For the text-containing cell, return its midpoint in [x, y] coordinate format. 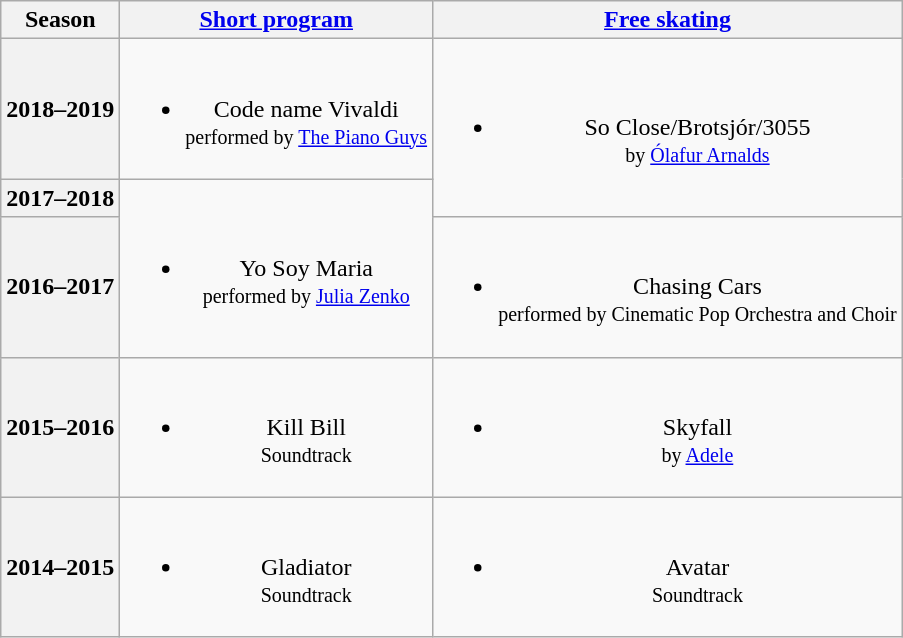
Avatar Soundtrack [668, 567]
Code name Vivaldi performed by The Piano Guys [276, 109]
2015–2016 [60, 427]
2018–2019 [60, 109]
So Close/Brotsjór/3055 by Ólafur Arnalds [668, 128]
Skyfall by Adele [668, 427]
2014–2015 [60, 567]
Yo Soy Maria performed by Julia Zenko [276, 268]
Gladiator Soundtrack [276, 567]
Kill Bill Soundtrack [276, 427]
Short program [276, 20]
Season [60, 20]
2017–2018 [60, 198]
Free skating [668, 20]
Chasing Cars performed by Cinematic Pop Orchestra and Choir [668, 287]
2016–2017 [60, 287]
